Capture the cell that displays the provided text and extract its [X, Y] central coordinate. 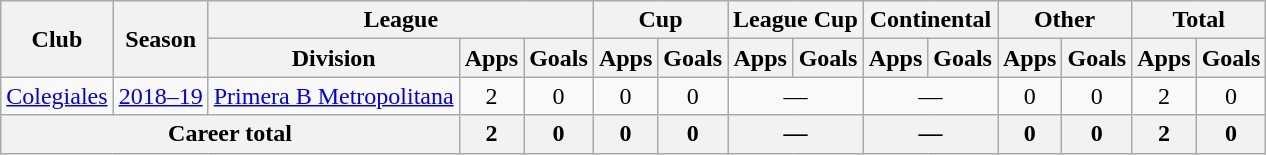
Division [334, 58]
Club [57, 39]
Career total [230, 134]
League Cup [796, 20]
Continental [930, 20]
Total [1199, 20]
Cup [660, 20]
2018–19 [160, 96]
Primera B Metropolitana [334, 96]
League [400, 20]
Season [160, 39]
Colegiales [57, 96]
Other [1065, 20]
